Return [X, Y] of the center of cell containing provided text 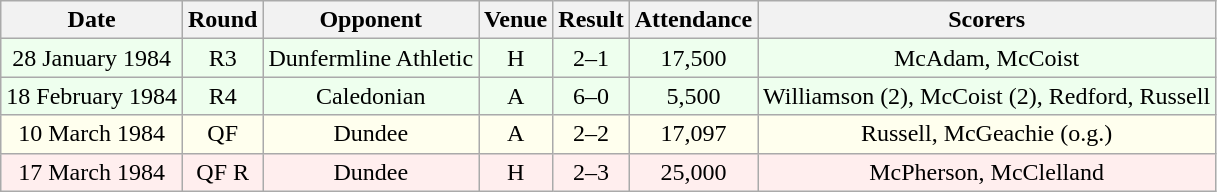
6–0 [591, 96]
McPherson, McClelland [987, 172]
Opponent [371, 20]
Result [591, 20]
28 January 1984 [92, 58]
R3 [222, 58]
17,500 [693, 58]
Scorers [987, 20]
5,500 [693, 96]
10 March 1984 [92, 134]
QF [222, 134]
2–2 [591, 134]
Round [222, 20]
2–3 [591, 172]
25,000 [693, 172]
Russell, McGeachie (o.g.) [987, 134]
McAdam, McCoist [987, 58]
Caledonian [371, 96]
Dunfermline Athletic [371, 58]
Williamson (2), McCoist (2), Redford, Russell [987, 96]
Date [92, 20]
R4 [222, 96]
Venue [516, 20]
17 March 1984 [92, 172]
17,097 [693, 134]
Attendance [693, 20]
QF R [222, 172]
18 February 1984 [92, 96]
2–1 [591, 58]
